Locate the cell with the specified text and output its [X, Y] center coordinate. 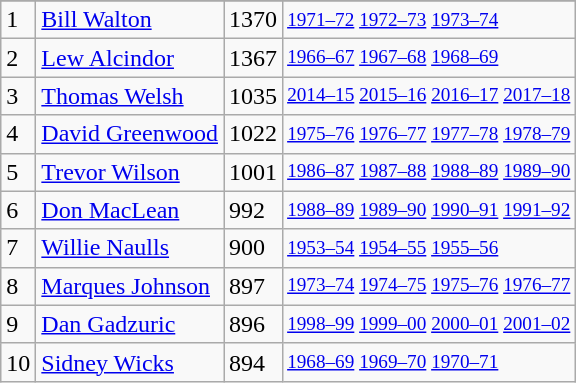
6 [18, 210]
1370 [254, 20]
Lew Alcindor [130, 58]
7 [18, 248]
Thomas Welsh [130, 96]
897 [254, 286]
8 [18, 286]
Trevor Wilson [130, 172]
3 [18, 96]
1973–74 1974–75 1975–76 1976–77 [429, 286]
1986–87 1987–88 1988–89 1989–90 [429, 172]
992 [254, 210]
1975–76 1976–77 1977–78 1978–79 [429, 134]
Willie Naulls [130, 248]
Don MacLean [130, 210]
1 [18, 20]
5 [18, 172]
1367 [254, 58]
David Greenwood [130, 134]
1968–69 1969–70 1970–71 [429, 362]
Bill Walton [130, 20]
2014–15 2015–16 2016–17 2017–18 [429, 96]
1971–72 1972–73 1973–74 [429, 20]
896 [254, 324]
900 [254, 248]
Dan Gadzuric [130, 324]
1001 [254, 172]
10 [18, 362]
1988–89 1989–90 1990–91 1991–92 [429, 210]
2 [18, 58]
Sidney Wicks [130, 362]
1966–67 1967–68 1968–69 [429, 58]
894 [254, 362]
1035 [254, 96]
9 [18, 324]
1953–54 1954–55 1955–56 [429, 248]
1022 [254, 134]
1998–99 1999–00 2000–01 2001–02 [429, 324]
4 [18, 134]
Marques Johnson [130, 286]
